Output the [x, y] coordinate of the center of the cell containing the given text.  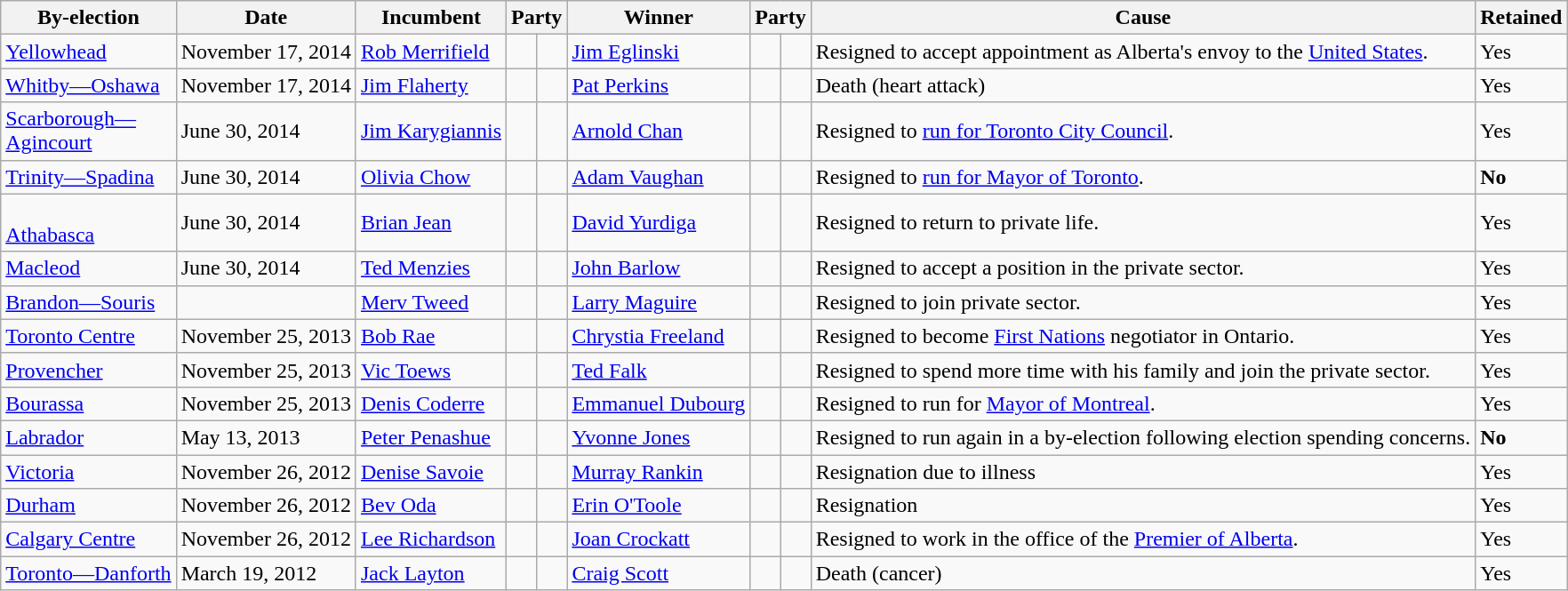
Calgary Centre [89, 539]
Resignation [1143, 506]
Resigned to run for Toronto City Council. [1143, 132]
Bob Rae [430, 336]
May 13, 2013 [266, 437]
Cause [1143, 18]
Resigned to work in the office of the Premier of Alberta. [1143, 539]
Larry Maguire [659, 302]
Death (heart attack) [1143, 85]
Date [266, 18]
Incumbent [430, 18]
Brandon—Souris [89, 302]
Durham [89, 506]
Brian Jean [430, 222]
Pat Perkins [659, 85]
Victoria [89, 472]
Jim Flaherty [430, 85]
Resignation due to illness [1143, 472]
Winner [659, 18]
Yvonne Jones [659, 437]
Provencher [89, 370]
Ted Falk [659, 370]
Jack Layton [430, 573]
Resigned to return to private life. [1143, 222]
Resigned to join private sector. [1143, 302]
Jim Karygiannis [430, 132]
Erin O'Toole [659, 506]
March 19, 2012 [266, 573]
David Yurdiga [659, 222]
Resigned to run for Mayor of Toronto. [1143, 177]
Yellowhead [89, 52]
Trinity—Spadina [89, 177]
Athabasca [89, 222]
Murray Rankin [659, 472]
Toronto Centre [89, 336]
Craig Scott [659, 573]
Resigned to run for Mayor of Montreal. [1143, 403]
Denise Savoie [430, 472]
Retained [1522, 18]
Arnold Chan [659, 132]
Chrystia Freeland [659, 336]
By-election [89, 18]
John Barlow [659, 268]
Resigned to spend more time with his family and join the private sector. [1143, 370]
Resigned to accept a position in the private sector. [1143, 268]
Vic Toews [430, 370]
Macleod [89, 268]
Emmanuel Dubourg [659, 403]
Peter Penashue [430, 437]
Merv Tweed [430, 302]
Resigned to accept appointment as Alberta's envoy to the United States. [1143, 52]
Resigned to run again in a by-election following election spending concerns. [1143, 437]
Death (cancer) [1143, 573]
Resigned to become First Nations negotiator in Ontario. [1143, 336]
Whitby—Oshawa [89, 85]
Jim Eglinski [659, 52]
Rob Merrifield [430, 52]
Scarborough—Agincourt [89, 132]
Lee Richardson [430, 539]
Bourassa [89, 403]
Denis Coderre [430, 403]
Joan Crockatt [659, 539]
Toronto—Danforth [89, 573]
Adam Vaughan [659, 177]
Ted Menzies [430, 268]
Bev Oda [430, 506]
Labrador [89, 437]
Olivia Chow [430, 177]
